From the cell containing the given text, extract its center point as (X, Y) coordinate. 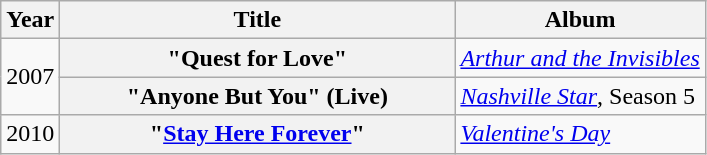
Arthur and the Invisibles (580, 58)
2007 (30, 77)
Valentine's Day (580, 134)
Album (580, 20)
Year (30, 20)
"Anyone But You" (Live) (258, 96)
"Quest for Love" (258, 58)
Nashville Star, Season 5 (580, 96)
2010 (30, 134)
Title (258, 20)
"Stay Here Forever" (258, 134)
